Detect which cell encompasses the target text, then output its (x, y) center coordinate. 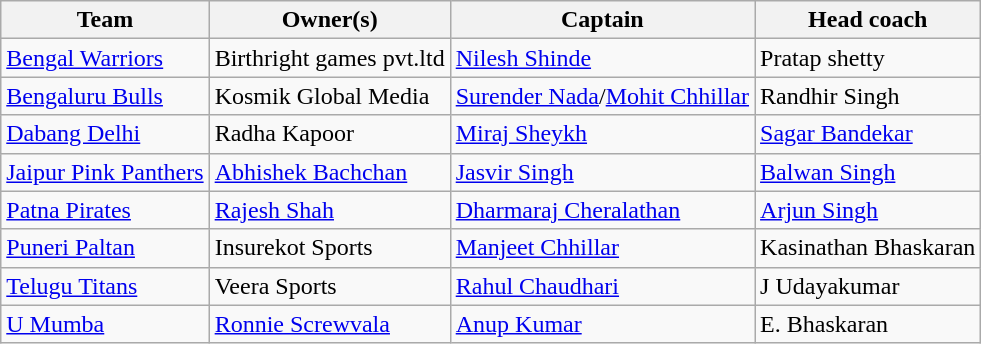
Kosmik Global Media (330, 96)
Birthright games pvt.ltd (330, 58)
Veera Sports (330, 286)
Jasvir Singh (602, 172)
Radha Kapoor (330, 134)
U Mumba (105, 324)
Miraj Sheykh (602, 134)
Randhir Singh (868, 96)
Dharmaraj Cheralathan (602, 210)
Insurekot Sports (330, 248)
Bengaluru Bulls (105, 96)
Captain (602, 20)
Sagar Bandekar (868, 134)
Manjeet Chhillar (602, 248)
Surender Nada/Mohit Chhillar (602, 96)
Rahul Chaudhari (602, 286)
Ronnie Screwvala (330, 324)
Nilesh Shinde (602, 58)
E. Bhaskaran (868, 324)
Rajesh Shah (330, 210)
Kasinathan Bhaskaran (868, 248)
Anup Kumar (602, 324)
Telugu Titans (105, 286)
Patna Pirates (105, 210)
Head coach (868, 20)
Bengal Warriors (105, 58)
Dabang Delhi (105, 134)
Abhishek Bachchan (330, 172)
Jaipur Pink Panthers (105, 172)
Puneri Paltan (105, 248)
J Udayakumar (868, 286)
Balwan Singh (868, 172)
Team (105, 20)
Arjun Singh (868, 210)
Pratap shetty (868, 58)
Owner(s) (330, 20)
